Extract the (x, y) coordinate from the center of the cell holding the provided text.  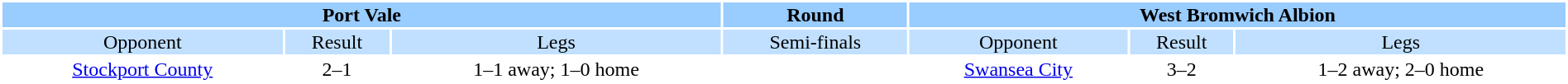
West Bromwich Albion (1237, 15)
Semi-finals (815, 42)
1–1 away; 1–0 home (556, 69)
1–2 away; 2–0 home (1401, 69)
2–1 (337, 69)
Stockport County (142, 69)
Round (815, 15)
Port Vale (362, 15)
3–2 (1182, 69)
Swansea City (1019, 69)
